Scan for the cell matching the given text and deliver its (x, y) coordinate at center. 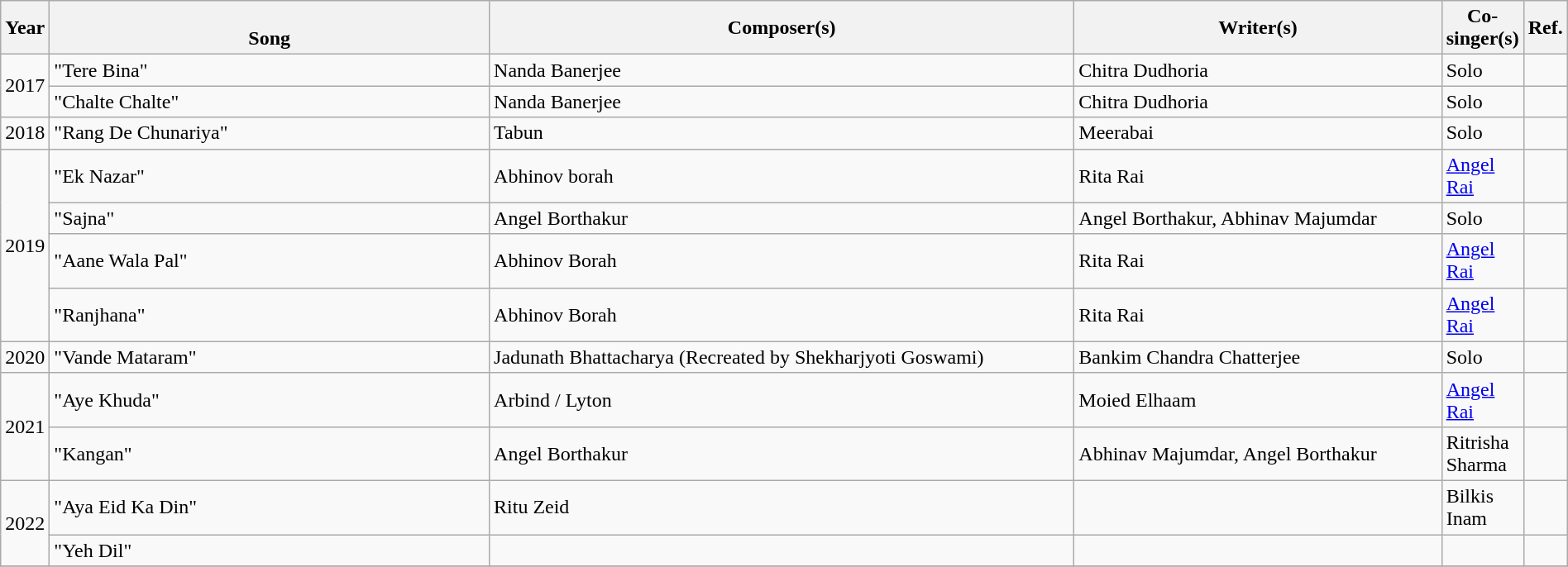
"Sajna" (270, 218)
"Kangan" (270, 453)
Meerabai (1258, 133)
Co-singer(s) (1482, 28)
"Yeh Dil" (270, 550)
Abhinov borah (782, 175)
"Rang De Chunariya" (270, 133)
"Vande Mataram" (270, 357)
"Aya Eid Ka Din" (270, 507)
2022 (25, 522)
Ritrisha Sharma (1482, 453)
Composer(s) (782, 28)
Moied Elhaam (1258, 400)
Song (270, 28)
Writer(s) (1258, 28)
Year (25, 28)
"Tere Bina" (270, 70)
Angel Borthakur, Abhinav Majumdar (1258, 218)
"Chalte Chalte" (270, 102)
Ref. (1545, 28)
2020 (25, 357)
Arbind / Lyton (782, 400)
2021 (25, 426)
"Ranjhana" (270, 314)
Jadunath Bhattacharya (Recreated by Shekharjyoti Goswami) (782, 357)
"Aane Wala Pal" (270, 261)
Tabun (782, 133)
2018 (25, 133)
Bankim Chandra Chatterjee (1258, 357)
Ritu Zeid (782, 507)
2019 (25, 245)
2017 (25, 86)
Bilkis Inam (1482, 507)
Abhinav Majumdar, Angel Borthakur (1258, 453)
"Ek Nazar" (270, 175)
"Aye Khuda" (270, 400)
